Return (X, Y) of the center of cell containing provided text 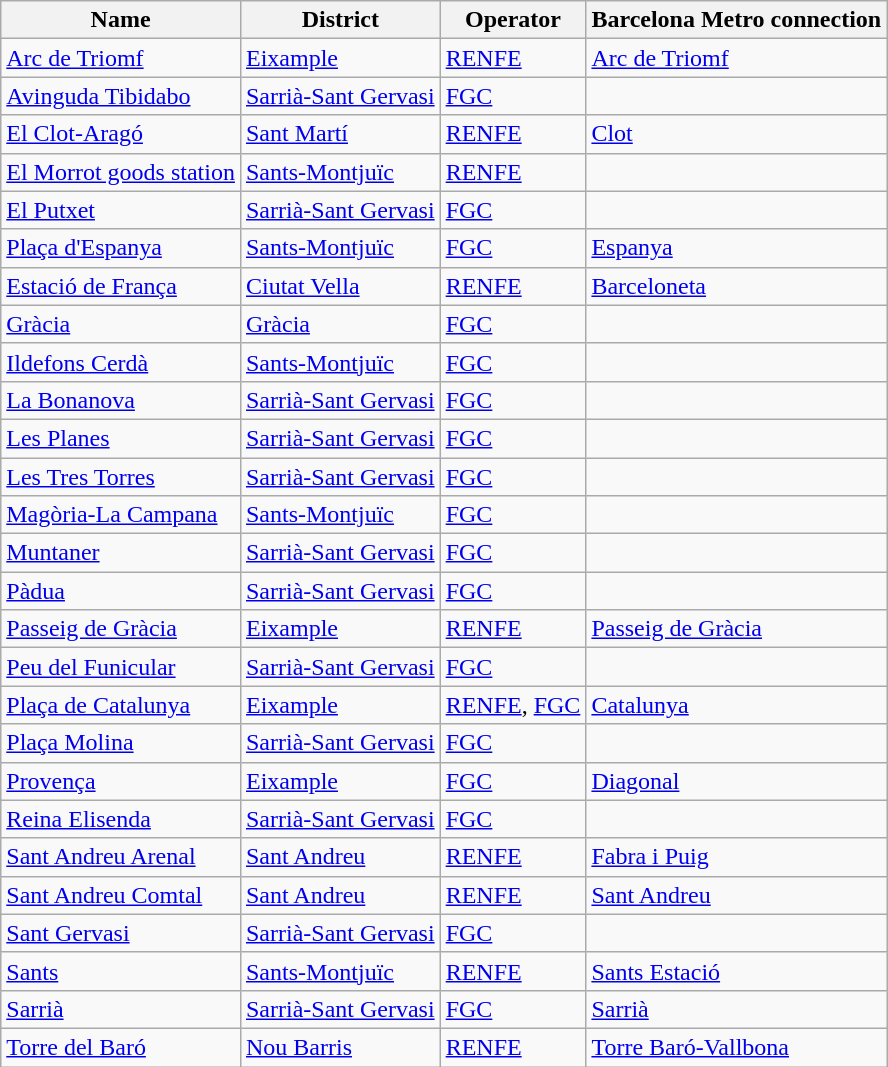
Les Tres Torres (121, 477)
Plaça Molina (121, 743)
Sant Andreu Comtal (121, 895)
Barcelona Metro connection (736, 20)
El Putxet (121, 210)
Name (121, 20)
Les Planes (121, 438)
RENFE, FGC (513, 705)
Magòria-La Campana (121, 515)
Provença (121, 781)
Sants (121, 971)
El Clot-Aragó (121, 134)
Sant Gervasi (121, 933)
Plaça d'Espanya (121, 248)
Ciutat Vella (340, 286)
District (340, 20)
Sant Andreu Arenal (121, 857)
Estació de França (121, 286)
Diagonal (736, 781)
Pàdua (121, 591)
Peu del Funicular (121, 667)
Torre Baró-Vallbona (736, 1047)
Torre del Baró (121, 1047)
El Morrot goods station (121, 172)
Plaça de Catalunya (121, 705)
Operator (513, 20)
Nou Barris (340, 1047)
Fabra i Puig (736, 857)
Catalunya (736, 705)
Ildefons Cerdà (121, 362)
La Bonanova (121, 400)
Clot (736, 134)
Espanya (736, 248)
Sants Estació (736, 971)
Avinguda Tibidabo (121, 96)
Muntaner (121, 553)
Reina Elisenda (121, 819)
Sant Martí (340, 134)
Barceloneta (736, 286)
